Determine the [x, y] coordinate at the center of the cell enclosing the given text.  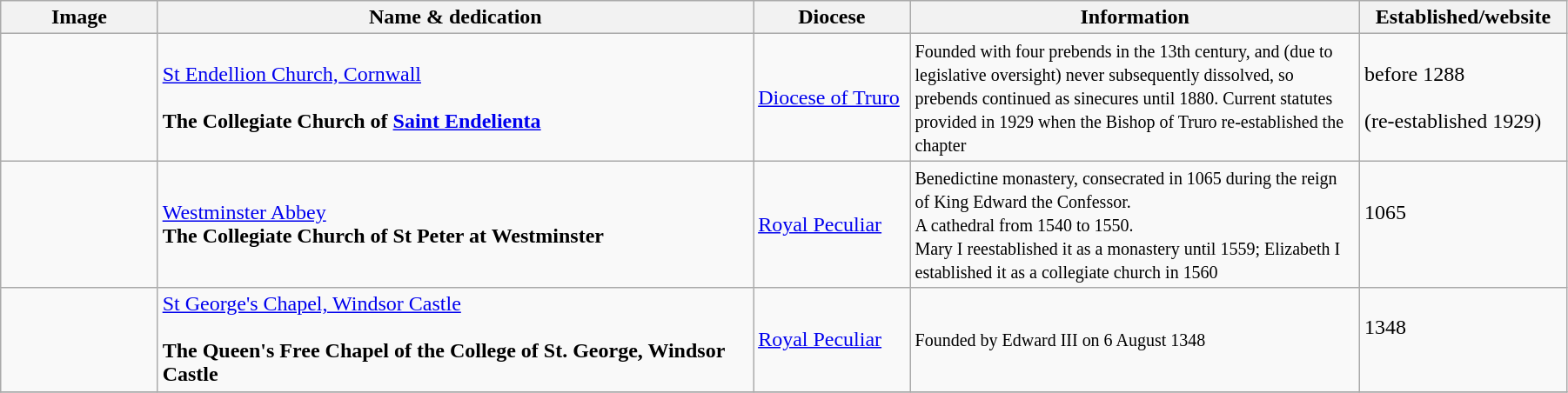
St Endellion Church, CornwallThe Collegiate Church of Saint Endelienta [455, 97]
Diocese of Truro [832, 97]
Founded by Edward III on 6 August 1348 [1135, 339]
1065 [1463, 224]
before 1288(re-established 1929) [1463, 97]
Name & dedication [455, 17]
St George's Chapel, Windsor CastleThe Queen's Free Chapel of the College of St. George, Windsor Castle [455, 339]
Westminster AbbeyThe Collegiate Church of St Peter at Westminster [455, 224]
Information [1135, 17]
Established/website [1463, 17]
1348 [1463, 339]
Image [79, 17]
Diocese [832, 17]
